Return the (x, y) coordinate for the center point of the cell that contains the specified text.  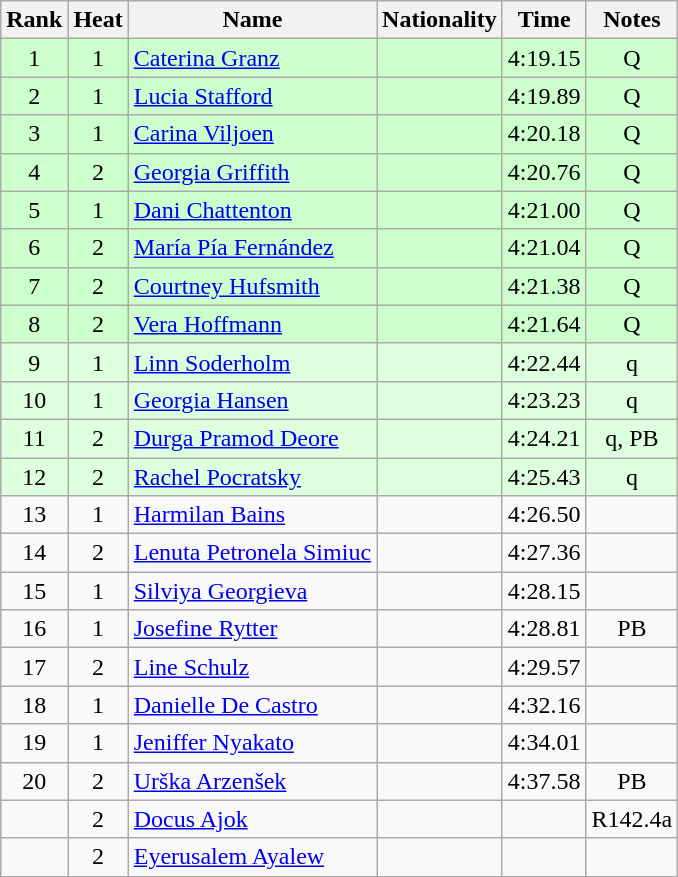
4:20.76 (544, 172)
Eyerusalem Ayalew (252, 857)
15 (34, 591)
Jeniffer Nyakato (252, 743)
María Pía Fernández (252, 248)
4:19.15 (544, 58)
12 (34, 477)
8 (34, 324)
16 (34, 629)
Heat (98, 20)
Docus Ajok (252, 819)
4:21.00 (544, 210)
17 (34, 667)
Rachel Pocratsky (252, 477)
13 (34, 515)
Urška Arzenšek (252, 781)
4:29.57 (544, 667)
4:19.89 (544, 96)
Durga Pramod Deore (252, 438)
4:20.18 (544, 134)
4:26.50 (544, 515)
Nationality (440, 20)
Name (252, 20)
4:21.64 (544, 324)
4:28.15 (544, 591)
Courtney Hufsmith (252, 286)
Rank (34, 20)
4 (34, 172)
Georgia Hansen (252, 400)
Linn Soderholm (252, 362)
5 (34, 210)
4:28.81 (544, 629)
Time (544, 20)
14 (34, 553)
Danielle De Castro (252, 705)
4:21.38 (544, 286)
Caterina Granz (252, 58)
4:25.43 (544, 477)
9 (34, 362)
R142.4a (632, 819)
Vera Hoffmann (252, 324)
Silviya Georgieva (252, 591)
Harmilan Bains (252, 515)
4:27.36 (544, 553)
7 (34, 286)
4:21.04 (544, 248)
4:22.44 (544, 362)
Lenuta Petronela Simiuc (252, 553)
Notes (632, 20)
Carina Viljoen (252, 134)
18 (34, 705)
Line Schulz (252, 667)
4:23.23 (544, 400)
Lucia Stafford (252, 96)
10 (34, 400)
Dani Chattenton (252, 210)
4:34.01 (544, 743)
3 (34, 134)
4:37.58 (544, 781)
6 (34, 248)
20 (34, 781)
Josefine Rytter (252, 629)
4:32.16 (544, 705)
4:24.21 (544, 438)
Georgia Griffith (252, 172)
19 (34, 743)
q, PB (632, 438)
11 (34, 438)
